Find where the given text appears and provide that cell's center as (x, y) coordinate. 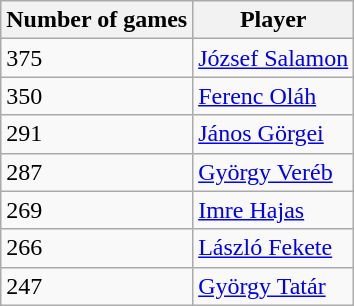
György Tatár (274, 286)
Player (274, 20)
Imre Hajas (274, 210)
György Veréb (274, 172)
247 (97, 286)
375 (97, 58)
269 (97, 210)
350 (97, 96)
291 (97, 134)
János Görgei (274, 134)
287 (97, 172)
Ferenc Oláh (274, 96)
József Salamon (274, 58)
266 (97, 248)
Number of games (97, 20)
László Fekete (274, 248)
